Capture the cell that displays the provided text and extract its [x, y] central coordinate. 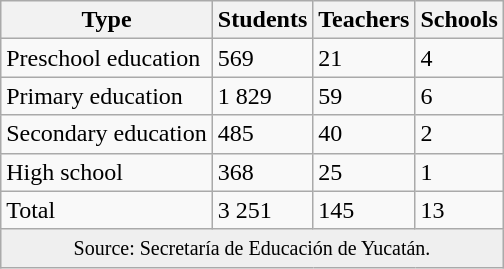
Students [262, 20]
Secondary education [107, 134]
40 [364, 134]
Preschool education [107, 58]
368 [262, 172]
Teachers [364, 20]
Primary education [107, 96]
25 [364, 172]
3 251 [262, 210]
Schools [459, 20]
4 [459, 58]
569 [262, 58]
1 [459, 172]
21 [364, 58]
6 [459, 96]
Type [107, 20]
High school [107, 172]
Source: Secretaría de Educación de Yucatán. [252, 248]
145 [364, 210]
59 [364, 96]
485 [262, 134]
13 [459, 210]
2 [459, 134]
1 829 [262, 96]
Total [107, 210]
